Capture the cell that displays the provided text and extract its [X, Y] central coordinate. 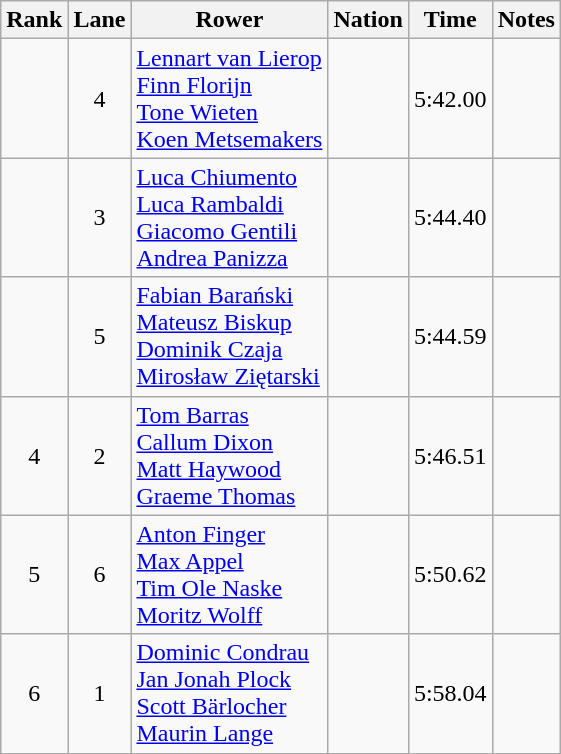
3 [100, 218]
5:42.00 [450, 98]
Rower [230, 20]
1 [100, 694]
5:44.59 [450, 336]
5:46.51 [450, 456]
Tom BarrasCallum DixonMatt Haywood Graeme Thomas [230, 456]
Luca ChiumentoLuca RambaldiGiacomo GentiliAndrea Panizza [230, 218]
Time [450, 20]
Dominic CondrauJan Jonah PlockScott BärlocherMaurin Lange [230, 694]
5:58.04 [450, 694]
5:44.40 [450, 218]
5:50.62 [450, 574]
Notes [526, 20]
Anton FingerMax AppelTim Ole NaskeMoritz Wolff [230, 574]
Rank [34, 20]
Fabian BarańskiMateusz BiskupDominik CzajaMirosław Ziętarski [230, 336]
Lane [100, 20]
Nation [368, 20]
2 [100, 456]
Lennart van LieropFinn FlorijnTone WietenKoen Metsemakers [230, 98]
